Provide the [x, y] coordinate of the cell's center where the given text is located.  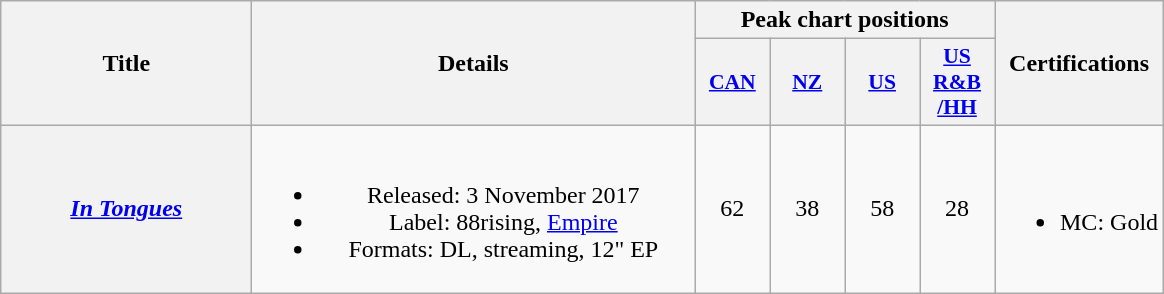
62 [732, 208]
Released: 3 November 2017Label: 88rising, EmpireFormats: DL, streaming, 12" EP [474, 208]
Details [474, 64]
Certifications [1078, 64]
MC: Gold [1078, 208]
Title [126, 64]
CAN [732, 82]
38 [808, 208]
US [882, 82]
In Tongues [126, 208]
NZ [808, 82]
28 [958, 208]
58 [882, 208]
USR&B/HH [958, 82]
Peak chart positions [845, 20]
